Scan for the cell matching the given text and deliver its (X, Y) coordinate at center. 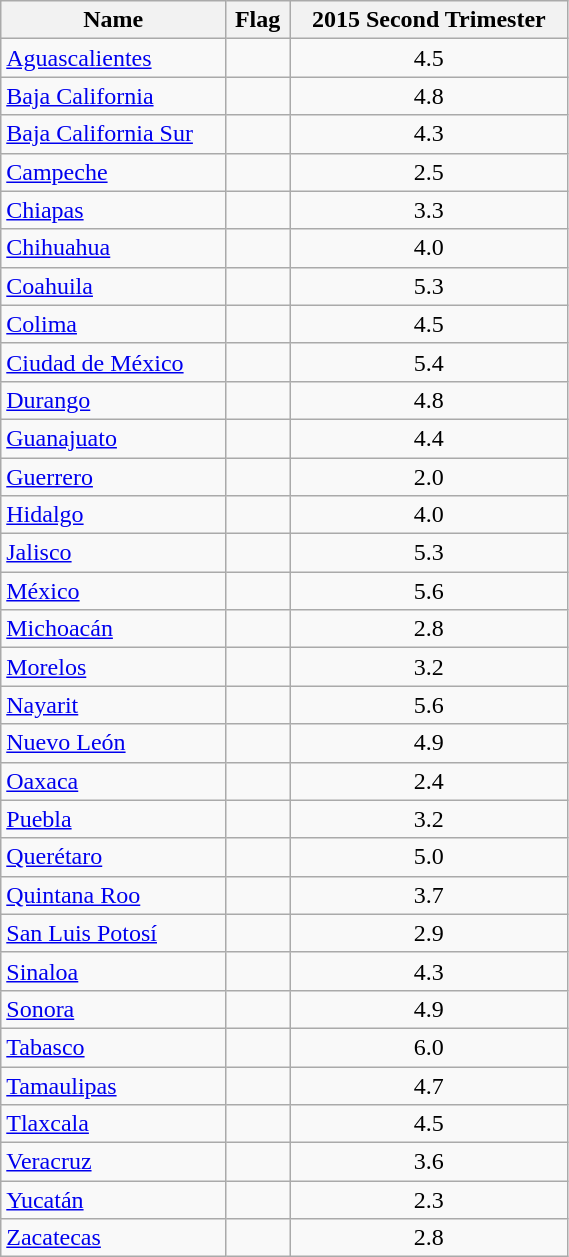
Guerrero (114, 477)
Colima (114, 324)
5.0 (429, 857)
Aguascalientes (114, 58)
Chihuahua (114, 248)
2.3 (429, 1200)
Michoacán (114, 629)
Flag (258, 20)
Querétaro (114, 857)
Tamaulipas (114, 1085)
2.0 (429, 477)
Guanajuato (114, 438)
San Luis Potosí (114, 933)
Ciudad de México (114, 362)
4.4 (429, 438)
Puebla (114, 819)
Sonora (114, 1009)
4.7 (429, 1085)
2.5 (429, 172)
2015 Second Trimester (429, 20)
Durango (114, 400)
México (114, 591)
Quintana Roo (114, 895)
Oaxaca (114, 781)
Baja California Sur (114, 134)
5.4 (429, 362)
Baja California (114, 96)
2.4 (429, 781)
Veracruz (114, 1162)
Tabasco (114, 1047)
Chiapas (114, 210)
3.7 (429, 895)
Yucatán (114, 1200)
2.9 (429, 933)
Nayarit (114, 705)
3.6 (429, 1162)
Zacatecas (114, 1238)
Nuevo León (114, 743)
Sinaloa (114, 971)
6.0 (429, 1047)
Campeche (114, 172)
Morelos (114, 667)
Name (114, 20)
Coahuila (114, 286)
Jalisco (114, 553)
Hidalgo (114, 515)
3.3 (429, 210)
Tlaxcala (114, 1124)
